Capture the cell that displays the provided text and extract its (X, Y) central coordinate. 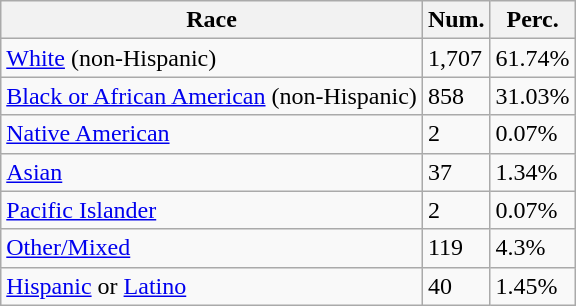
Black or African American (non-Hispanic) (212, 96)
119 (456, 248)
Asian (212, 172)
Pacific Islander (212, 210)
1,707 (456, 58)
Hispanic or Latino (212, 286)
1.45% (532, 286)
Race (212, 20)
858 (456, 96)
1.34% (532, 172)
4.3% (532, 248)
31.03% (532, 96)
White (non-Hispanic) (212, 58)
40 (456, 286)
Other/Mixed (212, 248)
61.74% (532, 58)
Perc. (532, 20)
37 (456, 172)
Num. (456, 20)
Native American (212, 134)
